Search for the cell housing the specified text and yield its (X, Y) center coordinate. 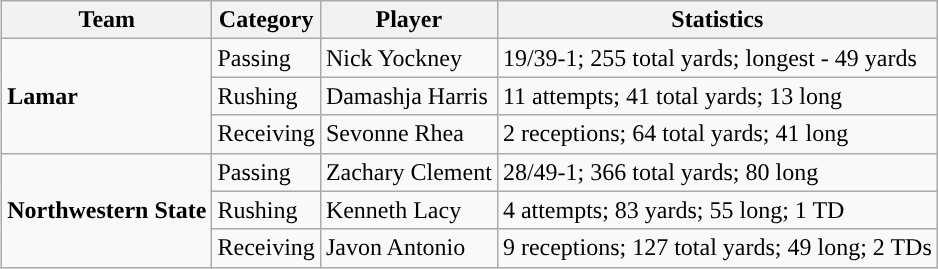
Sevonne Rhea (408, 134)
Statistics (717, 20)
Damashja Harris (408, 96)
Player (408, 20)
Northwestern State (107, 210)
Nick Yockney (408, 58)
2 receptions; 64 total yards; 41 long (717, 134)
28/49-1; 366 total yards; 80 long (717, 172)
Javon Antonio (408, 248)
Lamar (107, 96)
11 attempts; 41 total yards; 13 long (717, 96)
Category (266, 20)
19/39-1; 255 total yards; longest - 49 yards (717, 58)
4 attempts; 83 yards; 55 long; 1 TD (717, 210)
Zachary Clement (408, 172)
Team (107, 20)
9 receptions; 127 total yards; 49 long; 2 TDs (717, 248)
Kenneth Lacy (408, 210)
